Capture the cell that displays the provided text and extract its [X, Y] central coordinate. 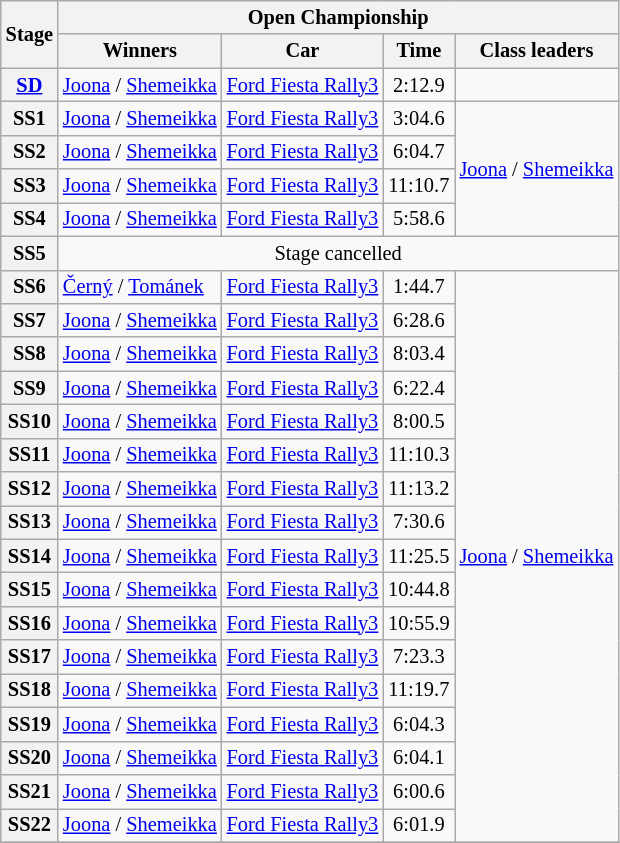
SS9 [30, 388]
SS13 [30, 522]
6:01.9 [418, 825]
3:04.6 [418, 118]
SS8 [30, 354]
SS4 [30, 219]
SS10 [30, 421]
SS16 [30, 623]
2:12.9 [418, 85]
SS2 [30, 152]
SS20 [30, 758]
11:10.3 [418, 455]
11:10.7 [418, 186]
6:00.6 [418, 791]
SS18 [30, 690]
10:44.8 [418, 589]
6:04.7 [418, 152]
7:23.3 [418, 657]
SS17 [30, 657]
SS11 [30, 455]
SS3 [30, 186]
7:30.6 [418, 522]
SD [30, 85]
1:44.7 [418, 287]
Stage cancelled [338, 253]
6:04.3 [418, 724]
SS6 [30, 287]
SS21 [30, 791]
6:28.6 [418, 320]
6:22.4 [418, 388]
SS7 [30, 320]
8:00.5 [418, 421]
5:58.6 [418, 219]
11:19.7 [418, 690]
11:25.5 [418, 556]
6:04.1 [418, 758]
Class leaders [537, 51]
8:03.4 [418, 354]
SS15 [30, 589]
SS5 [30, 253]
SS22 [30, 825]
Winners [140, 51]
SS19 [30, 724]
SS12 [30, 489]
Time [418, 51]
SS1 [30, 118]
Černý / Tománek [140, 287]
11:13.2 [418, 489]
Car [302, 51]
Stage [30, 34]
SS14 [30, 556]
10:55.9 [418, 623]
Open Championship [338, 17]
